Scan for the cell matching the given text and deliver its (X, Y) coordinate at center. 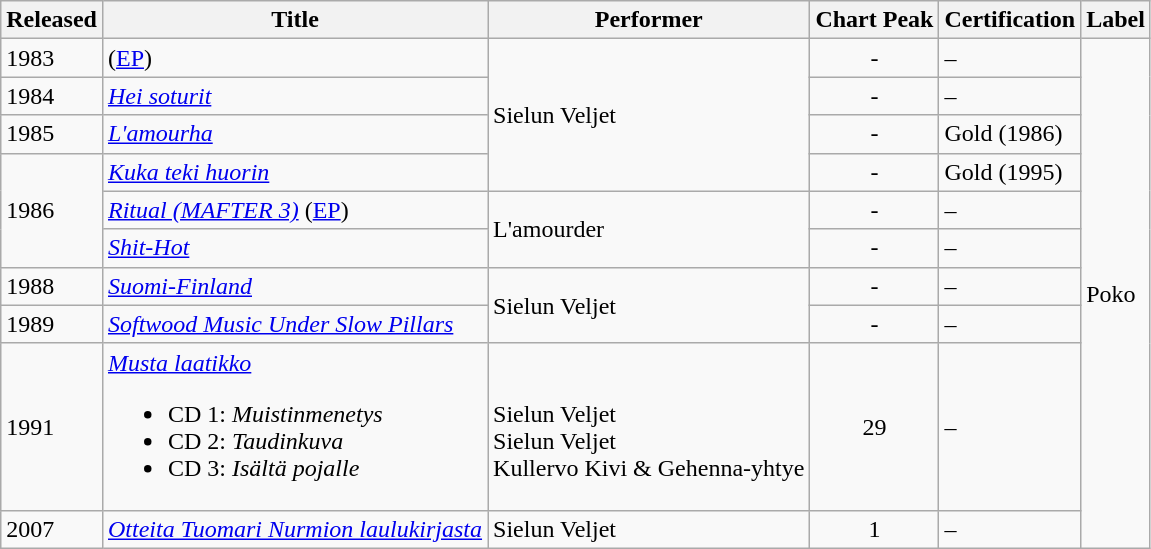
Chart Peak (874, 20)
1991 (52, 426)
Sielun VeljetSielun VeljetKullervo Kivi & Gehenna-yhtye (649, 426)
Shit-Hot (294, 248)
1 (874, 529)
1986 (52, 210)
1985 (52, 134)
Gold (1986) (1010, 134)
Performer (649, 20)
Musta laatikkoCD 1: MuistinmenetysCD 2: TaudinkuvaCD 3: Isältä pojalle (294, 426)
L'amourder (649, 229)
Softwood Music Under Slow Pillars (294, 324)
Ritual (MAFTER 3) (EP) (294, 210)
1988 (52, 286)
L'amourha (294, 134)
1983 (52, 58)
1989 (52, 324)
Kuka teki huorin (294, 172)
2007 (52, 529)
Hei soturit (294, 96)
Certification (1010, 20)
Released (52, 20)
Label (1116, 20)
(EP) (294, 58)
Gold (1995) (1010, 172)
1984 (52, 96)
Otteita Tuomari Nurmion laulukirjasta (294, 529)
Poko (1116, 294)
Suomi-Finland (294, 286)
Title (294, 20)
29 (874, 426)
